Pinpoint the cell where the given text exists, returning its [x, y] midpoint coordinate. 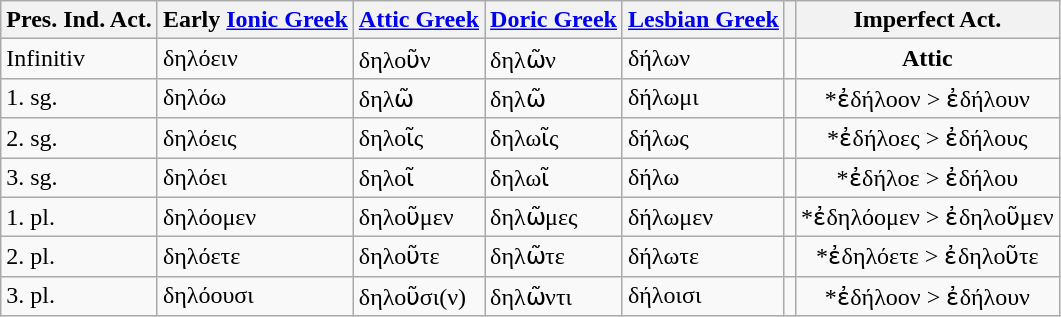
Doric Greek [554, 20]
Attic [928, 59]
δηλοῦν [418, 59]
Lesbian Greek [703, 20]
2. sg. [80, 138]
δηλοῖς [418, 138]
δηλόουσι [255, 296]
*ἐδηλόετε > ἐδηλοῦτε [928, 257]
Attic Greek [418, 20]
δηλόετε [255, 257]
3. sg. [80, 178]
*ἐδήλοε > ἐδήλου [928, 178]
Early Ionic Greek [255, 20]
δηλῶμες [554, 217]
δηλοῦμεν [418, 217]
1. sg. [80, 98]
δηλωῖς [554, 138]
δηλοῖ [418, 178]
δηλόω [255, 98]
δηλόομεν [255, 217]
Pres. Ind. Act. [80, 20]
Infinitiv [80, 59]
δηλῶντι [554, 296]
δηλῶν [554, 59]
δηλῶτε [554, 257]
δήλωμεν [703, 217]
3. pl. [80, 296]
δηλόει [255, 178]
*ἐδηλόομεν > ἐδηλοῦμεν [928, 217]
δήλοισι [703, 296]
*ἐδήλοες > ἐδήλους [928, 138]
δήλων [703, 59]
δήλωμι [703, 98]
δηλοῦτε [418, 257]
δήλως [703, 138]
δηλοῦσι(ν) [418, 296]
δηλόειν [255, 59]
1. pl. [80, 217]
δήλω [703, 178]
2. pl. [80, 257]
δήλωτε [703, 257]
δηλόεις [255, 138]
Imperfect Act. [928, 20]
δηλωῖ [554, 178]
